Identify which cell holds the provided text, then report its [x, y] central coordinate. 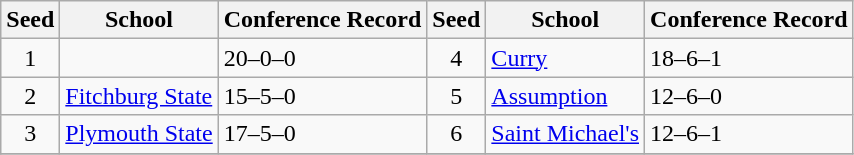
20–0–0 [322, 58]
5 [456, 96]
Fitchburg State [139, 96]
Assumption [566, 96]
17–5–0 [322, 134]
15–5–0 [322, 96]
18–6–1 [750, 58]
2 [30, 96]
Saint Michael's [566, 134]
12–6–0 [750, 96]
4 [456, 58]
1 [30, 58]
6 [456, 134]
Plymouth State [139, 134]
Curry [566, 58]
12–6–1 [750, 134]
3 [30, 134]
